Determine the [x, y] coordinate at the center of the cell enclosing the given text.  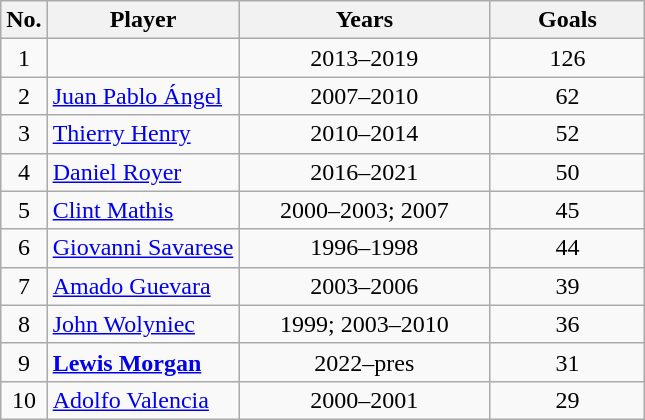
5 [24, 210]
John Wolyniec [143, 324]
Years [364, 20]
Lewis Morgan [143, 362]
6 [24, 248]
1999; 2003–2010 [364, 324]
2000–2003; 2007 [364, 210]
10 [24, 400]
Thierry Henry [143, 134]
Player [143, 20]
36 [568, 324]
Giovanni Savarese [143, 248]
7 [24, 286]
2016–2021 [364, 172]
1996–1998 [364, 248]
Goals [568, 20]
8 [24, 324]
3 [24, 134]
2000–2001 [364, 400]
45 [568, 210]
62 [568, 96]
1 [24, 58]
9 [24, 362]
44 [568, 248]
29 [568, 400]
4 [24, 172]
Amado Guevara [143, 286]
126 [568, 58]
2013–2019 [364, 58]
No. [24, 20]
52 [568, 134]
39 [568, 286]
50 [568, 172]
31 [568, 362]
Adolfo Valencia [143, 400]
Juan Pablo Ángel [143, 96]
2010–2014 [364, 134]
Daniel Royer [143, 172]
2003–2006 [364, 286]
Clint Mathis [143, 210]
2007–2010 [364, 96]
2 [24, 96]
2022–pres [364, 362]
